Output the [X, Y] coordinate of the center of the cell containing the given text.  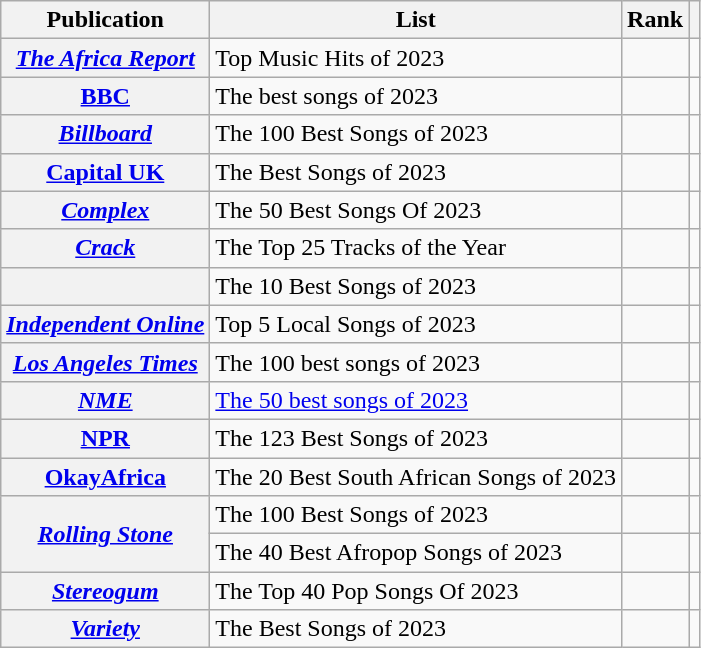
Publication [106, 20]
Billboard [106, 134]
Los Angeles Times [106, 362]
The 123 Best Songs of 2023 [416, 438]
Top 5 Local Songs of 2023 [416, 324]
The 40 Best Afropop Songs of 2023 [416, 553]
The 50 Best Songs Of 2023 [416, 210]
Independent Online [106, 324]
BBC [106, 96]
The best songs of 2023 [416, 96]
The 100 best songs of 2023 [416, 362]
List [416, 20]
The 50 best songs of 2023 [416, 400]
Capital UK [106, 172]
The Top 25 Tracks of the Year [416, 248]
Rolling Stone [106, 534]
Complex [106, 210]
Rank [656, 20]
Stereogum [106, 591]
NME [106, 400]
Variety [106, 629]
The 20 Best South African Songs of 2023 [416, 477]
Crack [106, 248]
OkayAfrica [106, 477]
Top Music Hits of 2023 [416, 58]
NPR [106, 438]
The Top 40 Pop Songs Of 2023 [416, 591]
The 10 Best Songs of 2023 [416, 286]
The Africa Report [106, 58]
